Scan for the cell matching the given text and deliver its (X, Y) coordinate at center. 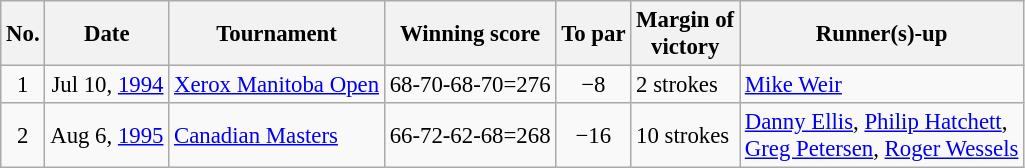
To par (594, 34)
Margin ofvictory (686, 34)
2 (23, 136)
1 (23, 85)
Runner(s)-up (882, 34)
68-70-68-70=276 (470, 85)
Xerox Manitoba Open (277, 85)
Date (107, 34)
10 strokes (686, 136)
66-72-62-68=268 (470, 136)
No. (23, 34)
Winning score (470, 34)
Aug 6, 1995 (107, 136)
Tournament (277, 34)
Canadian Masters (277, 136)
2 strokes (686, 85)
Jul 10, 1994 (107, 85)
−16 (594, 136)
Mike Weir (882, 85)
−8 (594, 85)
Danny Ellis, Philip Hatchett, Greg Petersen, Roger Wessels (882, 136)
